From the cell containing the given text, extract its center point as [x, y] coordinate. 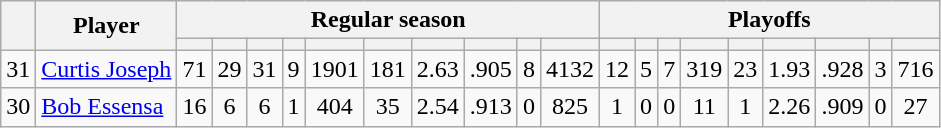
9 [294, 69]
2.63 [438, 69]
181 [388, 69]
11 [704, 107]
16 [194, 107]
12 [618, 69]
3 [880, 69]
23 [746, 69]
71 [194, 69]
.905 [490, 69]
2.54 [438, 107]
29 [230, 69]
35 [388, 107]
Regular season [388, 20]
825 [570, 107]
404 [334, 107]
.909 [842, 107]
Curtis Joseph [106, 69]
1.93 [790, 69]
1901 [334, 69]
Player [106, 26]
2.26 [790, 107]
716 [916, 69]
Playoffs [770, 20]
7 [670, 69]
319 [704, 69]
Bob Essensa [106, 107]
5 [646, 69]
30 [18, 107]
8 [528, 69]
4132 [570, 69]
.913 [490, 107]
.928 [842, 69]
27 [916, 107]
